Return the [x, y] coordinate for the center point of the cell that contains the specified text.  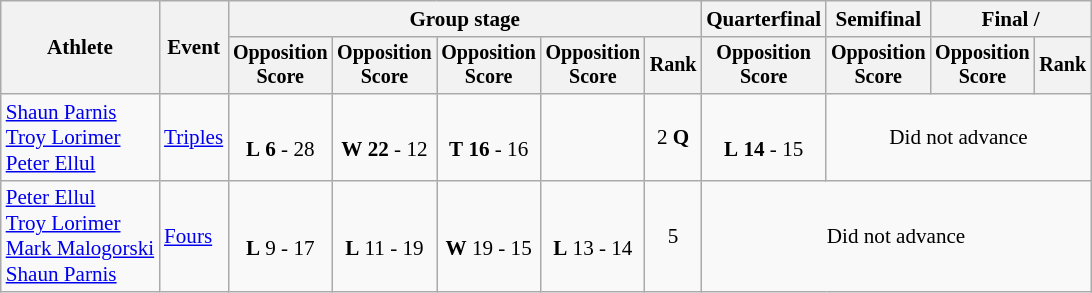
W 22 - 12 [384, 137]
Quarterfinal [764, 18]
Shaun ParnisTroy LorimerPeter Ellul [80, 137]
Event [194, 48]
L 11 - 19 [384, 236]
Athlete [80, 48]
2 Q [673, 137]
L 14 - 15 [764, 137]
5 [673, 236]
Peter EllulTroy LorimerMark MalogorskiShaun Parnis [80, 236]
W 19 - 15 [489, 236]
L 6 - 28 [280, 137]
L 9 - 17 [280, 236]
Semifinal [878, 18]
T 16 - 16 [489, 137]
L 13 - 14 [593, 236]
Fours [194, 236]
Triples [194, 137]
Final / [1010, 18]
Group stage [464, 18]
